Return the (x, y) coordinate for the center point of the cell that contains the specified text.  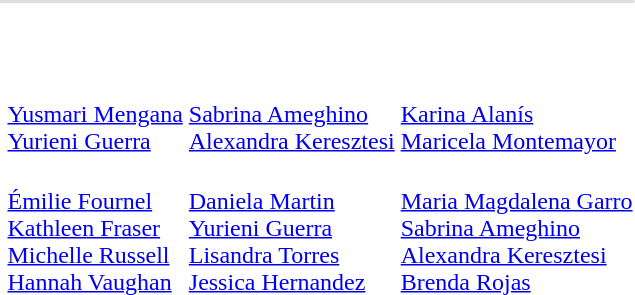
Yusmari MenganaYurieni Guerra (95, 114)
Karina AlanísMaricela Montemayor (516, 114)
Sabrina AmeghinoAlexandra Keresztesi (292, 114)
